For the text-containing cell, return its midpoint in (X, Y) coordinate format. 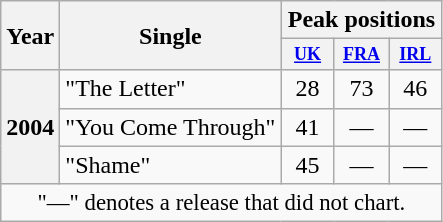
45 (308, 165)
UK (308, 54)
Year (30, 36)
41 (308, 127)
Single (170, 36)
28 (308, 89)
2004 (30, 127)
FRA (361, 54)
"The Letter" (170, 89)
46 (416, 89)
"—" denotes a release that did not chart. (222, 203)
IRL (416, 54)
73 (361, 89)
"You Come Through" (170, 127)
"Shame" (170, 165)
Peak positions (362, 20)
